Identify which cell holds the provided text, then report its (x, y) central coordinate. 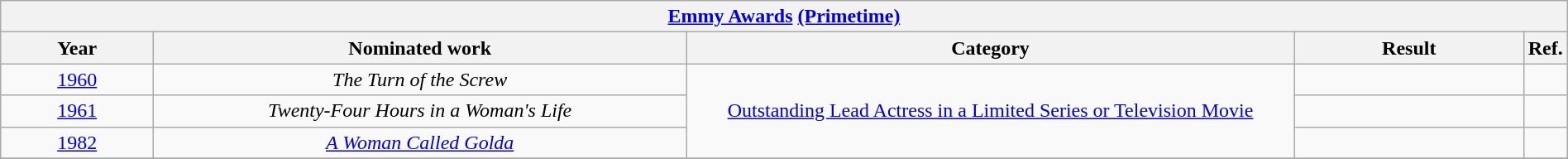
Year (78, 48)
1982 (78, 142)
Ref. (1545, 48)
Twenty-Four Hours in a Woman's Life (420, 111)
Result (1409, 48)
Outstanding Lead Actress in a Limited Series or Television Movie (991, 111)
1961 (78, 111)
Nominated work (420, 48)
A Woman Called Golda (420, 142)
Emmy Awards (Primetime) (784, 17)
Category (991, 48)
1960 (78, 79)
The Turn of the Screw (420, 79)
